Search for the cell housing the specified text and yield its (x, y) center coordinate. 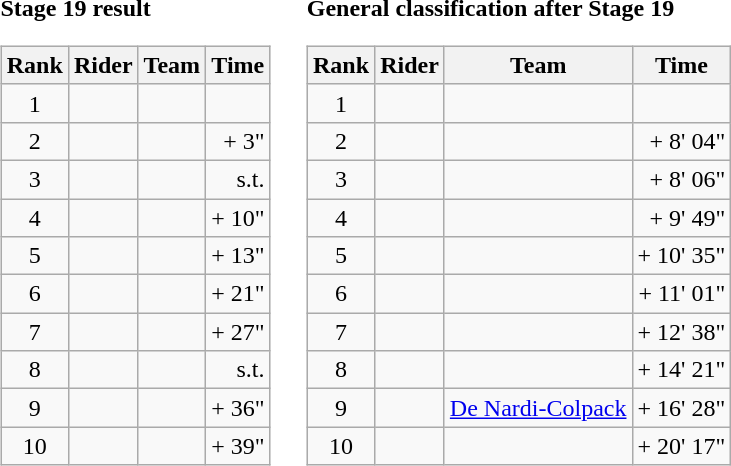
+ 39" (238, 446)
De Nardi-Colpack (538, 408)
+ 27" (238, 332)
+ 11' 01" (682, 294)
+ 20' 17" (682, 446)
+ 8' 06" (682, 179)
+ 21" (238, 294)
+ 12' 38" (682, 332)
+ 10" (238, 217)
+ 14' 21" (682, 370)
+ 16' 28" (682, 408)
+ 36" (238, 408)
+ 3" (238, 141)
+ 8' 04" (682, 141)
+ 9' 49" (682, 217)
+ 10' 35" (682, 256)
+ 13" (238, 256)
